Output the [X, Y] coordinate of the center of the cell containing the given text.  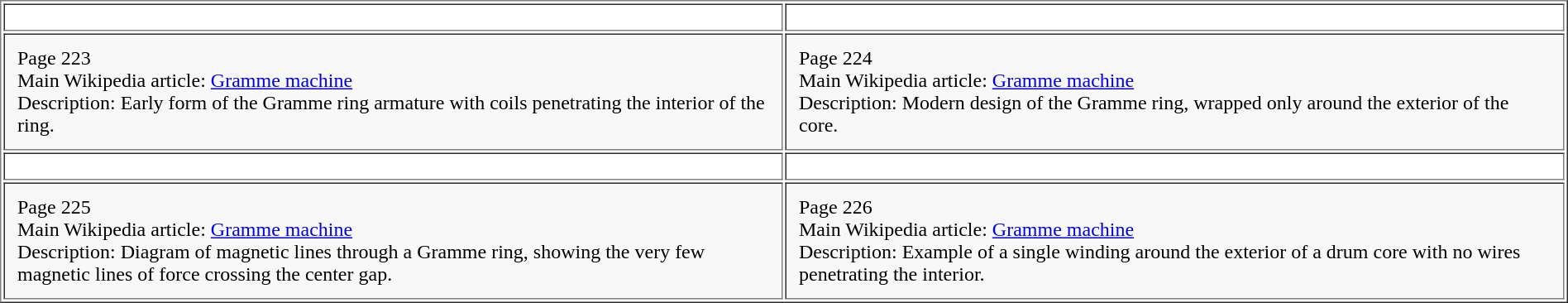
Page 223Main Wikipedia article: Gramme machineDescription: Early form of the Gramme ring armature with coils penetrating the interior of the ring. [393, 91]
Page 224Main Wikipedia article: Gramme machineDescription: Modern design of the Gramme ring, wrapped only around the exterior of the core. [1175, 91]
